Return the (X, Y) coordinate for the center point of the cell that contains the specified text.  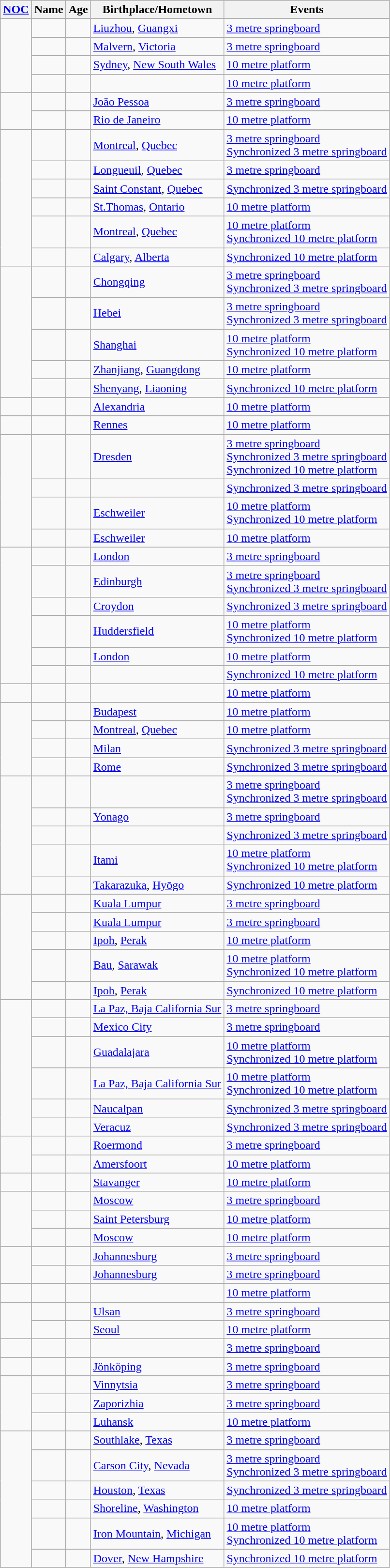
Sydney, New South Wales (157, 65)
Southlake, Texas (157, 1440)
Takarazuka, Hyōgo (157, 885)
Malvern, Victoria (157, 46)
Carson City, Nevada (157, 1465)
NOC (16, 10)
Budapest (157, 712)
Shenyang, Liaoning (157, 388)
Jönköping (157, 1367)
João Pessoa (157, 102)
Croydon (157, 606)
3 metre springboardSynchronized 3 metre springboardSynchronized 10 metre platform (307, 457)
Stavanger (157, 1182)
Huddersfield (157, 631)
Events (307, 10)
St.Thomas, Ontario (157, 207)
Dover, New Hampshire (157, 1558)
Iron Mountain, Michigan (157, 1534)
Rome (157, 767)
Alexandria (157, 407)
Amersfoort (157, 1164)
Yonago (157, 817)
Zaporizhia (157, 1403)
Milan (157, 748)
Name (48, 10)
Zhanjiang, Guangdong (157, 370)
Itami (157, 860)
Guadalajara (157, 1052)
Calgary, Alberta (157, 257)
Age (78, 10)
Liuzhou, Guangxi (157, 28)
Ulsan (157, 1311)
Naucalpan (157, 1109)
Saint Petersburg (157, 1219)
Dresden (157, 457)
Birthplace/Hometown (157, 10)
Roermond (157, 1145)
Saint Constant, Quebec (157, 188)
Longueuil, Quebec (157, 170)
Houston, Texas (157, 1490)
Shanghai (157, 345)
Mexico City (157, 1027)
Edinburgh (157, 581)
Rio de Janeiro (157, 120)
Hebei (157, 314)
Bau, Sarawak (157, 965)
Chongqing (157, 282)
Rennes (157, 425)
Shoreline, Washington (157, 1508)
Vinnytsia (157, 1385)
Veracuz (157, 1127)
Seoul (157, 1330)
Luhansk (157, 1422)
